For the text-containing cell, return its midpoint in [X, Y] coordinate format. 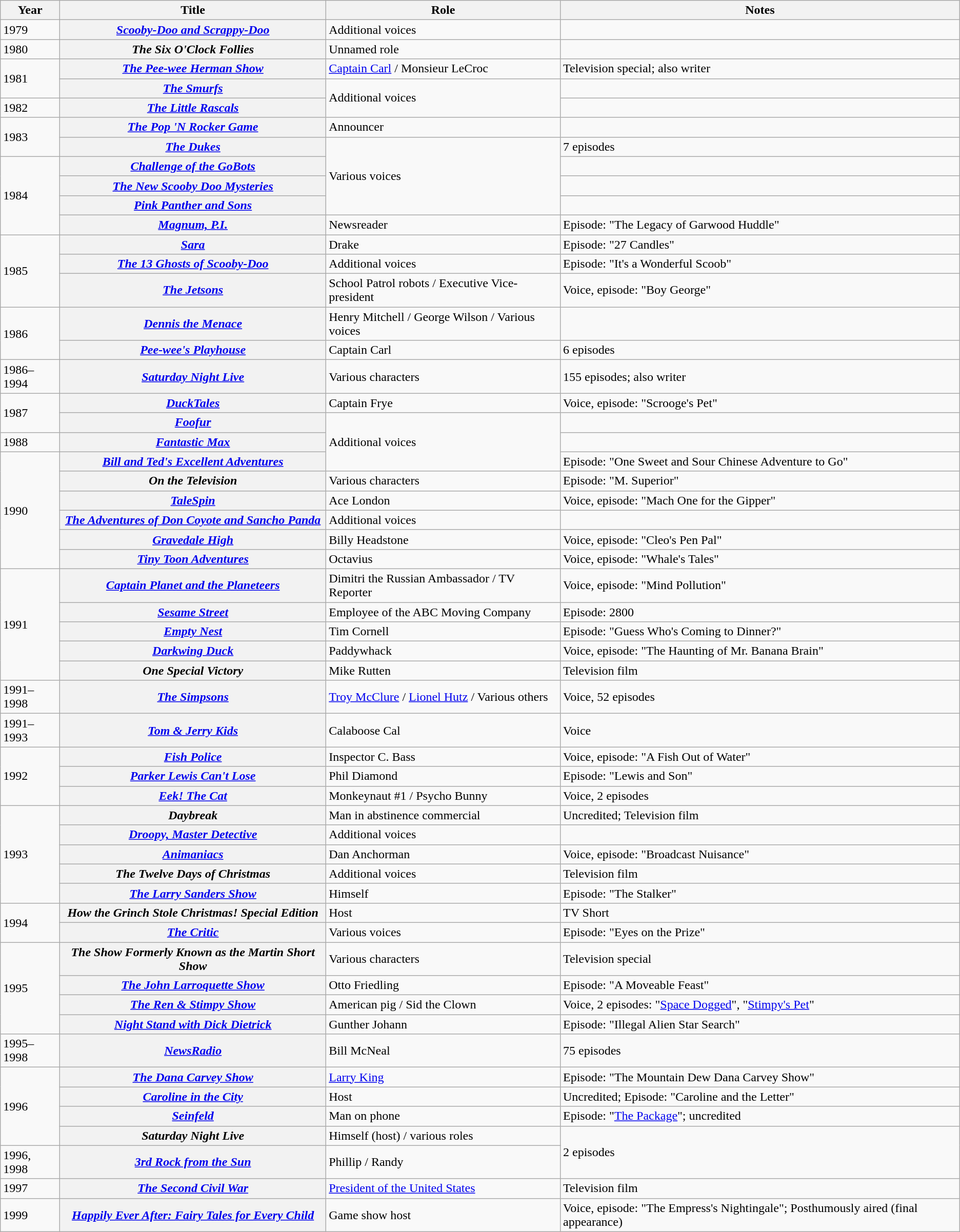
The Ren & Stimpy Show [193, 1005]
Bill and Ted's Excellent Adventures [193, 461]
Episode: "A Moveable Feast" [760, 985]
Mike Rutten [443, 671]
Game show host [443, 1215]
Newsreader [443, 225]
The Show Formerly Known as the Martin Short Show [193, 959]
The Critic [193, 932]
Dan Anchorman [443, 854]
Television special [760, 959]
1981 [30, 78]
1991–1998 [30, 697]
6 episodes [760, 350]
Episode: "The Legacy of Garwood Huddle" [760, 225]
1993 [30, 854]
1992 [30, 776]
Dimitri the Russian Ambassador / TV Reporter [443, 585]
75 episodes [760, 1051]
TV Short [760, 913]
Ace London [443, 500]
1986–1994 [30, 376]
Inspector C. Bass [443, 757]
The John Larroquette Show [193, 985]
Animaniacs [193, 854]
1996, 1998 [30, 1162]
Empty Nest [193, 632]
Voice, 2 episodes [760, 796]
Gravedale High [193, 539]
Fish Police [193, 757]
Voice [760, 730]
Phillip / Randy [443, 1162]
Troy McClure / Lionel Hutz / Various others [443, 697]
The Pop 'N Rocker Game [193, 127]
The Pee-wee Herman Show [193, 69]
Role [443, 10]
The Adventures of Don Coyote and Sancho Panda [193, 520]
Episode: "It's a Wonderful Scoob" [760, 264]
President of the United States [443, 1188]
Sesame Street [193, 612]
3rd Rock from the Sun [193, 1162]
Henry Mitchell / George Wilson / Various voices [443, 324]
Episode: "Eyes on the Prize" [760, 932]
Voice, episode: "Boy George" [760, 290]
The Six O'Clock Follies [193, 49]
1999 [30, 1215]
Episode: "One Sweet and Sour Chinese Adventure to Go" [760, 461]
Voice, episode: "Whale's Tales" [760, 559]
Sara [193, 245]
Episode: "M. Superior" [760, 481]
Television special; also writer [760, 69]
How the Grinch Stole Christmas! Special Edition [193, 913]
Episode: "Guess Who's Coming to Dinner?" [760, 632]
Episode: "The Package"; uncredited [760, 1116]
Episode: "27 Candles" [760, 245]
Tim Cornell [443, 632]
Voice, episode: "Mach One for the Gipper" [760, 500]
Announcer [443, 127]
Foofur [193, 422]
Otto Friedling [443, 985]
Monkeynaut #1 / Psycho Bunny [443, 796]
Daybreak [193, 815]
Octavius [443, 559]
Uncredited; Episode: "Caroline and the Letter" [760, 1097]
Episode: "The Mountain Dew Dana Carvey Show" [760, 1077]
The Jetsons [193, 290]
Fantastic Max [193, 442]
Tiny Toon Adventures [193, 559]
One Special Victory [193, 671]
Voice, episode: "A Fish Out of Water" [760, 757]
1979 [30, 30]
NewsRadio [193, 1051]
Episode: "The Stalker" [760, 893]
TaleSpin [193, 500]
The Twelve Days of Christmas [193, 874]
1991–1993 [30, 730]
Captain Carl / Monsieur LeCroc [443, 69]
1991 [30, 624]
The Dukes [193, 147]
Parker Lewis Can't Lose [193, 776]
The Simpsons [193, 697]
Voice, episode: "Mind Pollution" [760, 585]
Unnamed role [443, 49]
The 13 Ghosts of Scooby-Doo [193, 264]
Scooby-Doo and Scrappy-Doo [193, 30]
Captain Frye [443, 403]
Voice, episode: "Cleo's Pen Pal" [760, 539]
Man in abstinence commercial [443, 815]
DuckTales [193, 403]
Voice, episode: "The Empress's Nightingale"; Posthumously aired (final appearance) [760, 1215]
Himself [443, 893]
Paddywhack [443, 651]
1994 [30, 922]
Calaboose Cal [443, 730]
7 episodes [760, 147]
Larry King [443, 1077]
Challenge of the GoBots [193, 166]
Phil Diamond [443, 776]
Droopy, Master Detective [193, 835]
Episode: "Illegal Alien Star Search" [760, 1024]
Magnum, P.I. [193, 225]
Voice, 52 episodes [760, 697]
Uncredited; Television film [760, 815]
1983 [30, 137]
1990 [30, 510]
Darkwing Duck [193, 651]
Episode: 2800 [760, 612]
Title [193, 10]
Pee-wee's Playhouse [193, 350]
1987 [30, 413]
Tom & Jerry Kids [193, 730]
Bill McNeal [443, 1051]
Dennis the Menace [193, 324]
1984 [30, 195]
1995 [30, 988]
The Larry Sanders Show [193, 893]
On the Television [193, 481]
The Smurfs [193, 88]
1995–1998 [30, 1051]
Captain Planet and the Planeteers [193, 585]
1988 [30, 442]
American pig / Sid the Clown [443, 1005]
Happily Ever After: Fairy Tales for Every Child [193, 1215]
Gunther Johann [443, 1024]
Episode: "Lewis and Son" [760, 776]
1982 [30, 108]
Pink Panther and Sons [193, 205]
Himself (host) / various roles [443, 1136]
1986 [30, 333]
Employee of the ABC Moving Company [443, 612]
The New Scooby Doo Mysteries [193, 186]
Captain Carl [443, 350]
1985 [30, 271]
Year [30, 10]
1996 [30, 1106]
The Dana Carvey Show [193, 1077]
1997 [30, 1188]
Notes [760, 10]
Eek! The Cat [193, 796]
Voice, 2 episodes: "Space Dogged", "Stimpy's Pet" [760, 1005]
School Patrol robots / Executive Vice-president [443, 290]
Drake [443, 245]
The Second Civil War [193, 1188]
155 episodes; also writer [760, 376]
The Little Rascals [193, 108]
Night Stand with Dick Dietrick [193, 1024]
Billy Headstone [443, 539]
Voice, episode: "Broadcast Nuisance" [760, 854]
2 episodes [760, 1153]
1980 [30, 49]
Seinfeld [193, 1116]
Man on phone [443, 1116]
Voice, episode: "The Haunting of Mr. Banana Brain" [760, 651]
Caroline in the City [193, 1097]
Voice, episode: "Scrooge's Pet" [760, 403]
